Capture the cell that displays the provided text and extract its [x, y] central coordinate. 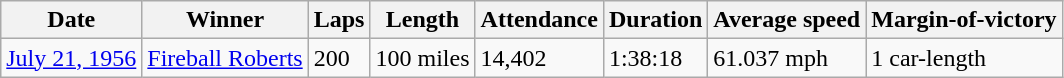
Average speed [787, 20]
Winner [225, 20]
1:38:18 [655, 58]
Length [422, 20]
Attendance [539, 20]
14,402 [539, 58]
Laps [339, 20]
Margin-of-victory [964, 20]
1 car-length [964, 58]
200 [339, 58]
Fireball Roberts [225, 58]
100 miles [422, 58]
Date [72, 20]
61.037 mph [787, 58]
July 21, 1956 [72, 58]
Duration [655, 20]
